Capture the cell that displays the provided text and extract its (x, y) central coordinate. 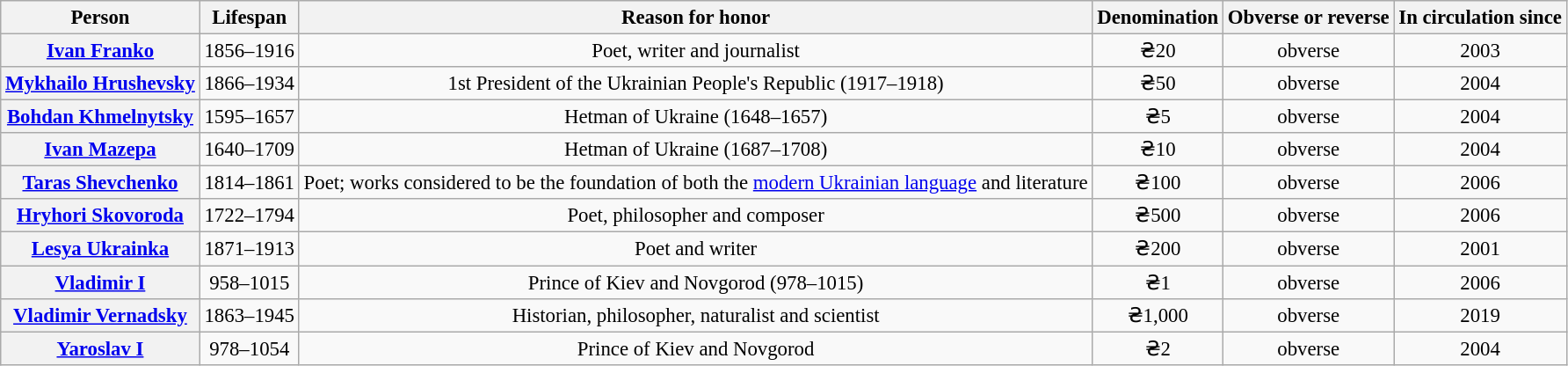
Lesya Ukrainka (100, 249)
Poet, philosopher and composer (696, 216)
₴200 (1158, 249)
2003 (1480, 51)
Historian, philosopher, naturalist and scientist (696, 315)
2019 (1480, 315)
958–1015 (250, 282)
Denomination (1158, 18)
Obverse or reverse (1309, 18)
₴2 (1158, 348)
Yaroslav I (100, 348)
₴1,000 (1158, 315)
Poet; works considered to be the foundation of both the modern Ukrainian language and literature (696, 183)
Prince of Kiev and Novgorod (696, 348)
₴10 (1158, 150)
1863–1945 (250, 315)
1722–1794 (250, 216)
Vladimir I (100, 282)
1595–1657 (250, 117)
2001 (1480, 249)
1640–1709 (250, 150)
Ivan Mazepa (100, 150)
Lifespan (250, 18)
In circulation since (1480, 18)
₴20 (1158, 51)
1st President of the Ukrainian People's Republic (1917–1918) (696, 84)
Ivan Franko (100, 51)
Vladimir Vernadsky (100, 315)
Mykhailo Hrushevsky (100, 84)
Hryhori Skovoroda (100, 216)
₴5 (1158, 117)
Reason for honor (696, 18)
1871–1913 (250, 249)
Taras Shevchenko (100, 183)
1866–1934 (250, 84)
₴500 (1158, 216)
Hetman of Ukraine (1687–1708) (696, 150)
Hetman of Ukraine (1648–1657) (696, 117)
Poet, writer and journalist (696, 51)
₴1 (1158, 282)
Poet and writer (696, 249)
Person (100, 18)
₴50 (1158, 84)
1856–1916 (250, 51)
Bohdan Khmelnytsky (100, 117)
1814–1861 (250, 183)
978–1054 (250, 348)
₴100 (1158, 183)
Prince of Kiev and Novgorod (978–1015) (696, 282)
